Search for the cell housing the specified text and yield its [X, Y] center coordinate. 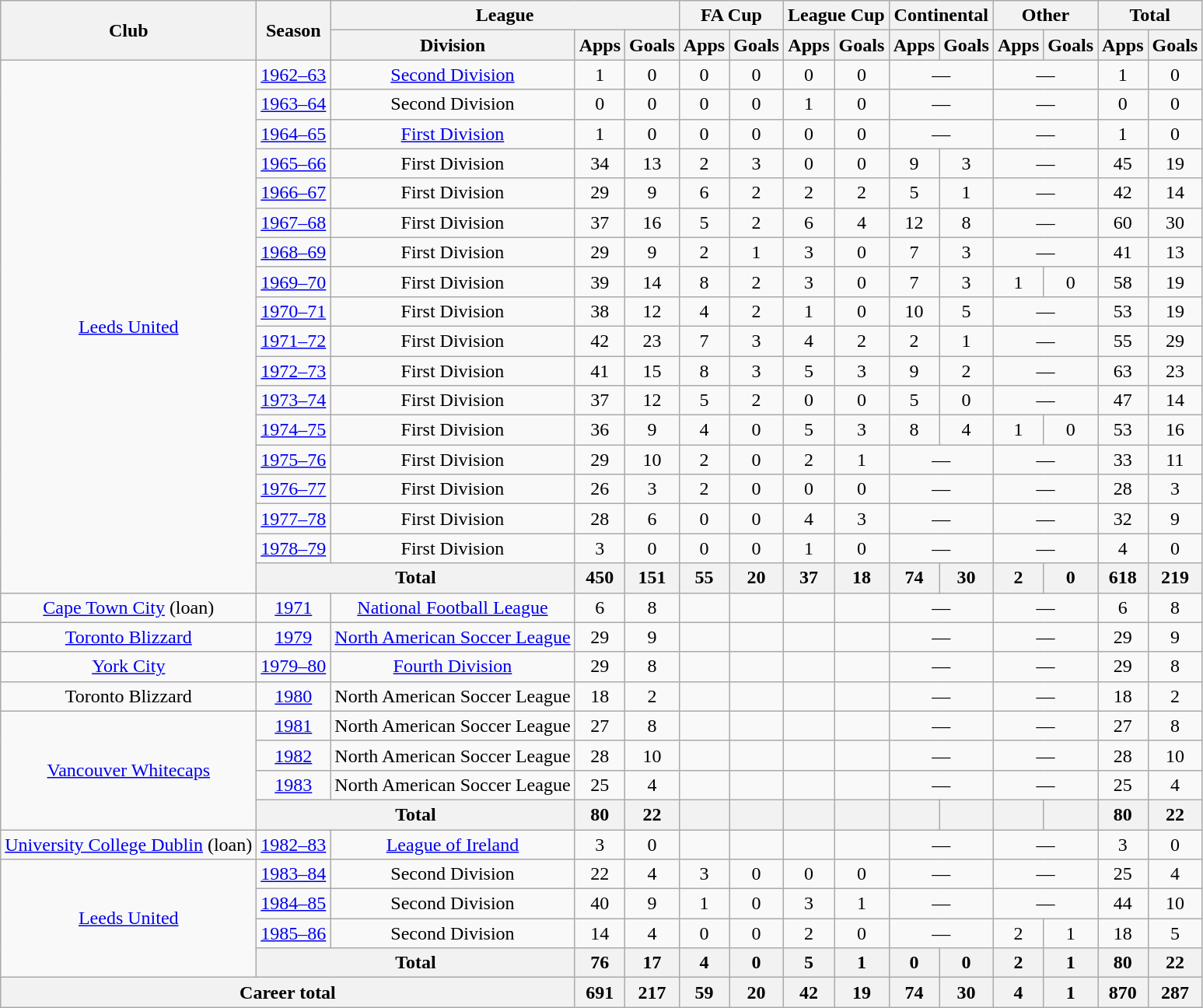
1976–77 [294, 489]
1964–65 [294, 134]
League Cup [836, 16]
1974–75 [294, 430]
1973–74 [294, 401]
1985–86 [294, 933]
32 [1123, 519]
60 [1123, 222]
York City [129, 667]
1963–64 [294, 104]
219 [1175, 578]
1972–73 [294, 371]
63 [1123, 371]
870 [1123, 992]
39 [600, 282]
Cape Town City (loan) [129, 607]
Season [294, 30]
1980 [294, 696]
1979–80 [294, 667]
15 [652, 371]
1971 [294, 607]
1970–71 [294, 311]
1979 [294, 637]
40 [600, 904]
Continental [941, 16]
11 [1175, 460]
1983–84 [294, 874]
34 [600, 163]
Fourth Division [453, 667]
44 [1123, 904]
38 [600, 311]
691 [600, 992]
Vancouver Whitecaps [129, 770]
151 [652, 578]
1975–76 [294, 460]
59 [704, 992]
Club [129, 30]
1969–70 [294, 282]
1982 [294, 755]
1984–85 [294, 904]
1978–79 [294, 548]
1966–67 [294, 193]
76 [600, 963]
National Football League [453, 607]
450 [600, 578]
Division [453, 45]
618 [1123, 578]
1977–78 [294, 519]
287 [1175, 992]
1982–83 [294, 844]
League of Ireland [453, 844]
Career total [288, 992]
17 [652, 963]
1971–72 [294, 341]
League [505, 16]
217 [652, 992]
45 [1123, 163]
University College Dublin (loan) [129, 844]
FA Cup [731, 16]
1967–68 [294, 222]
1983 [294, 785]
47 [1123, 401]
58 [1123, 282]
36 [600, 430]
1968–69 [294, 252]
33 [1123, 460]
26 [600, 489]
Other [1045, 16]
1965–66 [294, 163]
1981 [294, 726]
1962–63 [294, 75]
